Scan for the cell matching the given text and deliver its [x, y] coordinate at center. 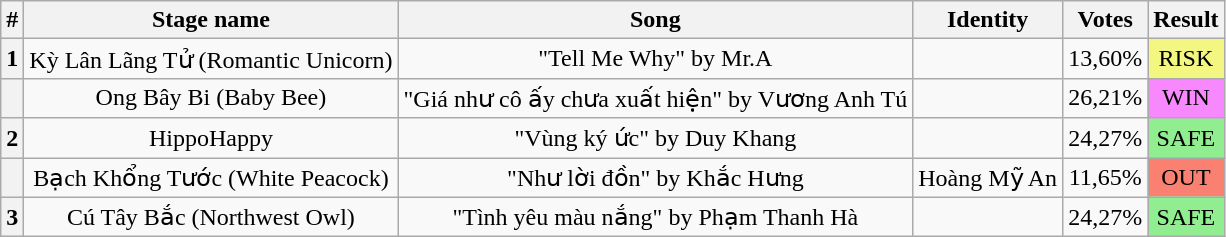
Identity [988, 20]
Result [1186, 20]
Ong Bây Bi (Baby Bee) [211, 98]
Votes [1106, 20]
2 [12, 138]
Hoàng Mỹ An [988, 178]
1 [12, 59]
WIN [1186, 98]
Kỳ Lân Lãng Tử (Romantic Unicorn) [211, 59]
Song [656, 20]
HippoHappy [211, 138]
26,21% [1106, 98]
OUT [1186, 178]
11,65% [1106, 178]
3 [12, 217]
13,60% [1106, 59]
RISK [1186, 59]
"Như lời đồn" by Khắc Hưng [656, 178]
"Tell Me Why" by Mr.A [656, 59]
Cú Tây Bắc (Northwest Owl) [211, 217]
Bạch Khổng Tước (White Peacock) [211, 178]
"Giá như cô ấy chưa xuất hiện" by Vương Anh Tú [656, 98]
Stage name [211, 20]
"Tình yêu màu nắng" by Phạm Thanh Hà [656, 217]
"Vùng ký ức" by Duy Khang [656, 138]
# [12, 20]
